Identify which cell holds the provided text, then report its (X, Y) central coordinate. 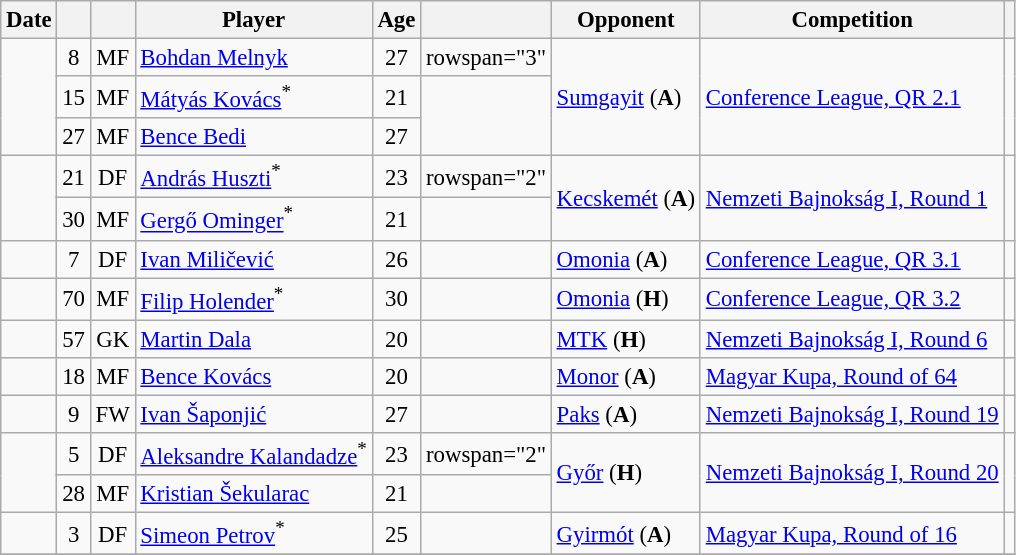
Paks (A) (626, 414)
Sumgayit (A) (626, 98)
57 (74, 339)
Bence Kovács (254, 377)
Conference League, QR 3.1 (852, 259)
Nemzeti Bajnokság I, Round 19 (852, 414)
Conference League, QR 3.2 (852, 299)
Opponent (626, 20)
26 (396, 259)
15 (74, 97)
8 (74, 58)
3 (74, 534)
Nemzeti Bajnokság I, Round 20 (852, 473)
Player (254, 20)
Omonia (A) (626, 259)
Kecskemét (A) (626, 198)
70 (74, 299)
Age (396, 20)
Bence Bedi (254, 137)
Aleksandre Kalandadze* (254, 454)
5 (74, 454)
Date (29, 20)
Conference League, QR 2.1 (852, 98)
Nemzeti Bajnokság I, Round 6 (852, 339)
Ivan Šaponjić (254, 414)
Kristian Šekularac (254, 494)
25 (396, 534)
Bohdan Melnyk (254, 58)
Magyar Kupa, Round of 16 (852, 534)
Omonia (H) (626, 299)
Győr (H) (626, 473)
Filip Holender* (254, 299)
Competition (852, 20)
Martin Dala (254, 339)
Nemzeti Bajnokság I, Round 1 (852, 198)
GK (112, 339)
MTK (H) (626, 339)
Ivan Miličević (254, 259)
9 (74, 414)
FW (112, 414)
rowspan="3" (486, 58)
Monor (A) (626, 377)
28 (74, 494)
András Huszti* (254, 177)
Gergő Ominger* (254, 219)
Gyirmót (A) (626, 534)
Mátyás Kovács* (254, 97)
7 (74, 259)
Simeon Petrov* (254, 534)
18 (74, 377)
Magyar Kupa, Round of 64 (852, 377)
